Return the [x, y] coordinate for the center point of the cell that contains the specified text.  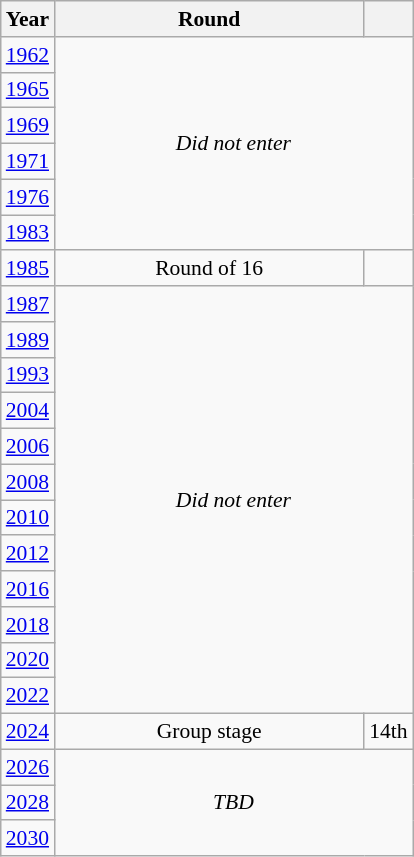
2030 [28, 839]
1987 [28, 304]
Year [28, 19]
2028 [28, 803]
2016 [28, 589]
Round [209, 19]
2018 [28, 625]
1962 [28, 55]
2004 [28, 411]
2024 [28, 732]
2012 [28, 554]
TBD [234, 802]
1993 [28, 375]
2022 [28, 696]
1965 [28, 90]
1969 [28, 126]
14th [388, 732]
Round of 16 [209, 269]
1989 [28, 340]
2006 [28, 447]
1976 [28, 197]
2010 [28, 518]
1983 [28, 233]
2026 [28, 767]
Group stage [209, 732]
1985 [28, 269]
2020 [28, 660]
1971 [28, 162]
2008 [28, 482]
